Detect which cell encompasses the target text, then output its [x, y] center coordinate. 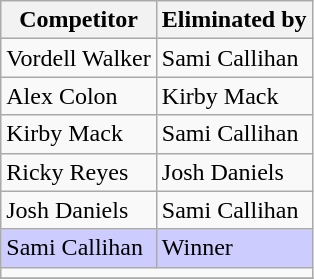
Eliminated by [234, 20]
Vordell Walker [79, 58]
Winner [234, 248]
Ricky Reyes [79, 172]
Alex Colon [79, 96]
Competitor [79, 20]
